Return (x, y) of the center of cell containing provided text 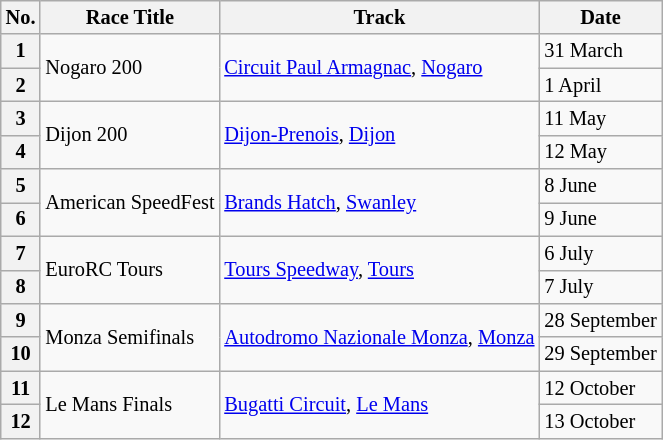
Dijon-Prenois, Dijon (379, 134)
Monza Semifinals (130, 336)
12 (21, 421)
Tours Speedway, Tours (379, 270)
7 (21, 253)
Brands Hatch, Swanley (379, 202)
13 October (600, 421)
31 March (600, 51)
Le Mans Finals (130, 404)
9 (21, 320)
1 April (600, 85)
Date (600, 17)
Nogaro 200 (130, 68)
8 (21, 287)
EuroRC Tours (130, 270)
Track (379, 17)
6 July (600, 253)
29 September (600, 354)
American SpeedFest (130, 202)
3 (21, 118)
11 (21, 388)
Bugatti Circuit, Le Mans (379, 404)
2 (21, 85)
Race Title (130, 17)
5 (21, 186)
Autodromo Nazionale Monza, Monza (379, 336)
7 July (600, 287)
12 May (600, 152)
6 (21, 219)
4 (21, 152)
No. (21, 17)
Circuit Paul Armagnac, Nogaro (379, 68)
8 June (600, 186)
10 (21, 354)
1 (21, 51)
9 June (600, 219)
12 October (600, 388)
11 May (600, 118)
28 September (600, 320)
Dijon 200 (130, 134)
